Identify which cell holds the provided text, then report its [x, y] central coordinate. 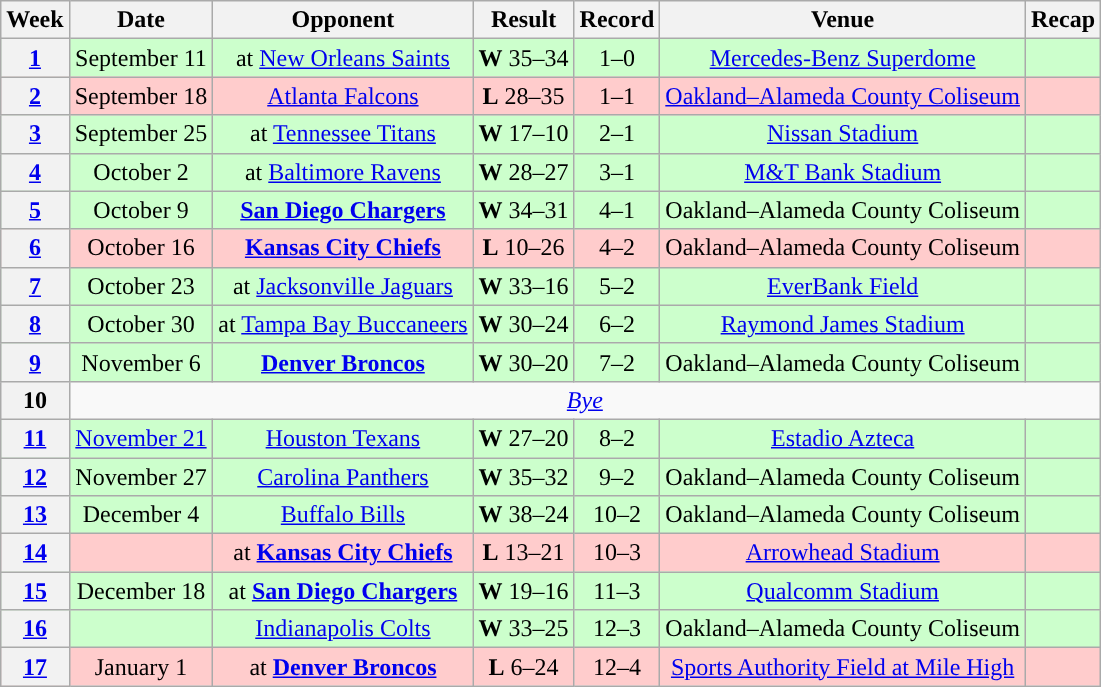
W 30–20 [524, 362]
W 35–32 [524, 477]
1–1 [617, 96]
at Tennessee Titans [343, 134]
11 [35, 438]
13 [35, 515]
November 6 [141, 362]
W 33–25 [524, 629]
10 [35, 400]
5 [35, 210]
2 [35, 96]
October 2 [141, 172]
November 27 [141, 477]
at New Orleans Saints [343, 58]
M&T Bank Stadium [843, 172]
at Jacksonville Jaguars [343, 286]
4 [35, 172]
12 [35, 477]
October 16 [141, 248]
Qualcomm Stadium [843, 591]
W 28–27 [524, 172]
8–2 [617, 438]
W 30–24 [524, 324]
Houston Texans [343, 438]
3 [35, 134]
W 35–34 [524, 58]
W 38–24 [524, 515]
W 17–10 [524, 134]
8 [35, 324]
at Baltimore Ravens [343, 172]
Bye [584, 400]
October 9 [141, 210]
Venue [843, 20]
Mercedes-Benz Superdome [843, 58]
Kansas City Chiefs [343, 248]
October 30 [141, 324]
5–2 [617, 286]
12–3 [617, 629]
at Denver Broncos [343, 667]
L 10–26 [524, 248]
November 21 [141, 438]
7 [35, 286]
Estadio Azteca [843, 438]
17 [35, 667]
3–1 [617, 172]
L 6–24 [524, 667]
10–3 [617, 553]
4–1 [617, 210]
Indianapolis Colts [343, 629]
9–2 [617, 477]
Week [35, 20]
Arrowhead Stadium [843, 553]
12–4 [617, 667]
December 18 [141, 591]
L 28–35 [524, 96]
Atlanta Falcons [343, 96]
January 1 [141, 667]
1–0 [617, 58]
15 [35, 591]
Sports Authority Field at Mile High [843, 667]
4–2 [617, 248]
Opponent [343, 20]
Date [141, 20]
W 19–16 [524, 591]
L 13–21 [524, 553]
December 4 [141, 515]
September 11 [141, 58]
San Diego Chargers [343, 210]
at Kansas City Chiefs [343, 553]
1 [35, 58]
6–2 [617, 324]
W 34–31 [524, 210]
Recap [1062, 20]
Nissan Stadium [843, 134]
EverBank Field [843, 286]
September 25 [141, 134]
16 [35, 629]
7–2 [617, 362]
Record [617, 20]
W 27–20 [524, 438]
2–1 [617, 134]
September 18 [141, 96]
11–3 [617, 591]
Denver Broncos [343, 362]
14 [35, 553]
10–2 [617, 515]
W 33–16 [524, 286]
6 [35, 248]
Carolina Panthers [343, 477]
Buffalo Bills [343, 515]
Raymond James Stadium [843, 324]
at San Diego Chargers [343, 591]
Result [524, 20]
October 23 [141, 286]
at Tampa Bay Buccaneers [343, 324]
9 [35, 362]
